For the text-containing cell, return its midpoint in [x, y] coordinate format. 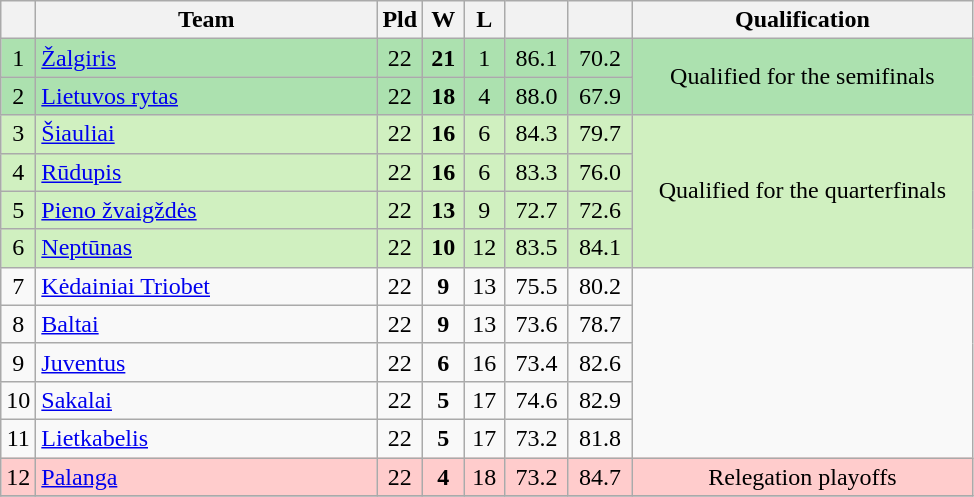
72.6 [600, 210]
Kėdainiai Triobet [206, 286]
Šiauliai [206, 134]
74.6 [537, 400]
Baltai [206, 324]
Lietuvos rytas [206, 96]
86.1 [537, 58]
Qualified for the semifinals [802, 77]
70.2 [600, 58]
83.5 [537, 248]
11 [18, 438]
84.7 [600, 477]
Relegation playoffs [802, 477]
Neptūnas [206, 248]
W [444, 20]
Team [206, 20]
81.8 [600, 438]
83.3 [537, 172]
72.7 [537, 210]
Qualified for the quarterfinals [802, 191]
Pieno žvaigždės [206, 210]
3 [18, 134]
75.5 [537, 286]
8 [18, 324]
2 [18, 96]
Qualification [802, 20]
L [484, 20]
73.6 [537, 324]
Lietkabelis [206, 438]
76.0 [600, 172]
Žalgiris [206, 58]
79.7 [600, 134]
67.9 [600, 96]
82.9 [600, 400]
82.6 [600, 362]
84.3 [537, 134]
Sakalai [206, 400]
80.2 [600, 286]
Pld [400, 20]
7 [18, 286]
Palanga [206, 477]
88.0 [537, 96]
73.4 [537, 362]
Juventus [206, 362]
84.1 [600, 248]
21 [444, 58]
Rūdupis [206, 172]
78.7 [600, 324]
